Return (x, y) of the center of cell containing provided text 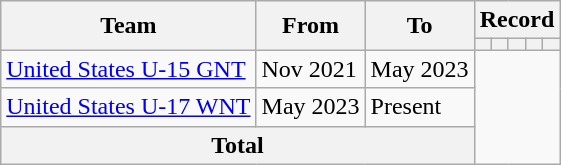
Present (420, 107)
Record (517, 20)
Total (238, 145)
Team (128, 26)
From (310, 26)
United States U-15 GNT (128, 69)
Nov 2021 (310, 69)
United States U-17 WNT (128, 107)
To (420, 26)
